For the text-containing cell, return its midpoint in [x, y] coordinate format. 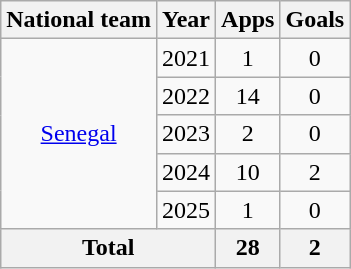
Senegal [79, 134]
14 [248, 96]
Total [108, 248]
2024 [186, 172]
10 [248, 172]
Year [186, 20]
28 [248, 248]
Apps [248, 20]
2025 [186, 210]
National team [79, 20]
2022 [186, 96]
2021 [186, 58]
Goals [315, 20]
2023 [186, 134]
